Find where the given text appears and provide that cell's center as (X, Y) coordinate. 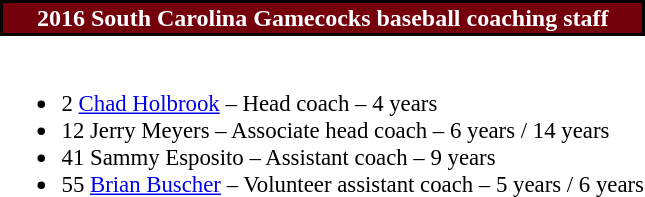
2016 South Carolina Gamecocks baseball coaching staff (322, 18)
